Extract the [X, Y] coordinate from the center of the cell holding the provided text.  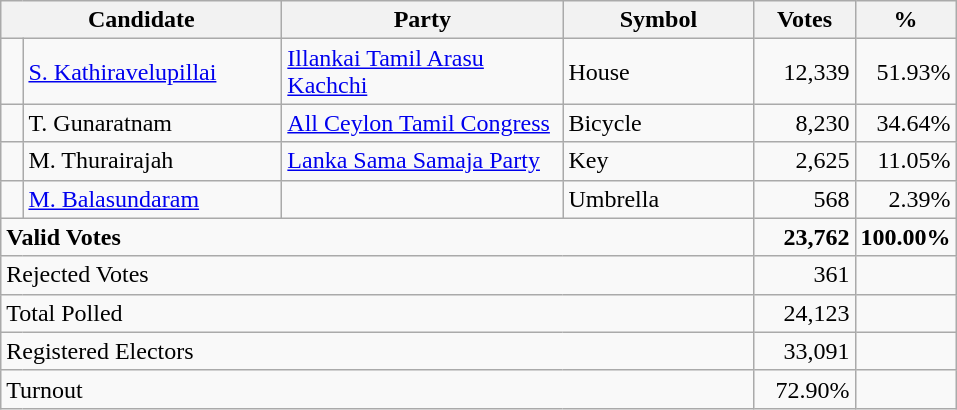
8,230 [804, 123]
Candidate [142, 20]
51.93% [906, 72]
Illankai Tamil Arasu Kachchi [422, 72]
2,625 [804, 161]
23,762 [804, 237]
M. Balasundaram [152, 199]
2.39% [906, 199]
% [906, 20]
M. Thurairajah [152, 161]
House [658, 72]
S. Kathiravelupillai [152, 72]
Bicycle [658, 123]
Rejected Votes [378, 275]
361 [804, 275]
100.00% [906, 237]
Votes [804, 20]
Key [658, 161]
Turnout [378, 389]
Party [422, 20]
Umbrella [658, 199]
12,339 [804, 72]
Symbol [658, 20]
568 [804, 199]
All Ceylon Tamil Congress [422, 123]
34.64% [906, 123]
T. Gunaratnam [152, 123]
24,123 [804, 313]
Lanka Sama Samaja Party [422, 161]
Registered Electors [378, 351]
11.05% [906, 161]
Valid Votes [378, 237]
72.90% [804, 389]
33,091 [804, 351]
Total Polled [378, 313]
